Output the (X, Y) coordinate of the center of the cell containing the given text.  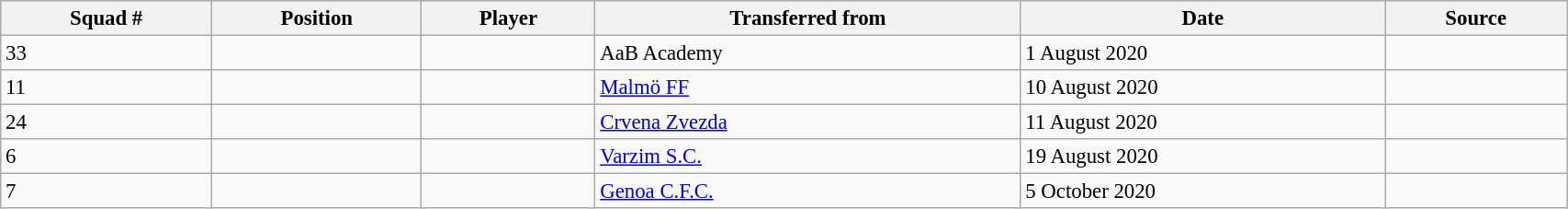
Player (509, 18)
Squad # (107, 18)
Crvena Zvezda (808, 122)
Source (1476, 18)
24 (107, 122)
Malmö FF (808, 87)
Genoa C.F.C. (808, 192)
33 (107, 53)
5 October 2020 (1203, 192)
10 August 2020 (1203, 87)
11 August 2020 (1203, 122)
AaB Academy (808, 53)
Date (1203, 18)
7 (107, 192)
1 August 2020 (1203, 53)
Position (317, 18)
19 August 2020 (1203, 157)
Transferred from (808, 18)
Varzim S.C. (808, 157)
11 (107, 87)
6 (107, 157)
